Return the [X, Y] coordinate for the center point of the cell that contains the specified text.  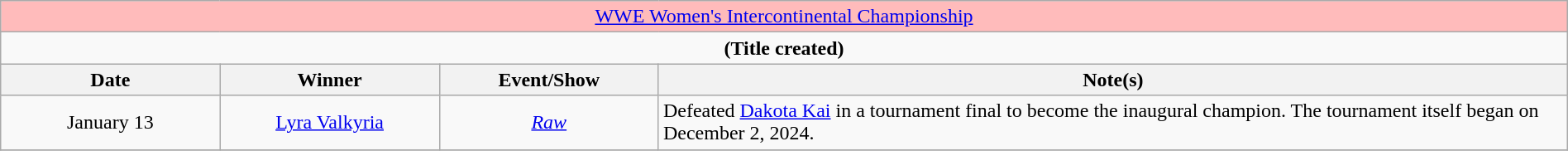
(Title created) [784, 48]
Raw [549, 123]
WWE Women's Intercontinental Championship [784, 17]
Event/Show [549, 80]
Defeated Dakota Kai in a tournament final to become the inaugural champion. The tournament itself began on December 2, 2024. [1113, 123]
Winner [329, 80]
January 13 [111, 123]
Date [111, 80]
Lyra Valkyria [329, 123]
Note(s) [1113, 80]
